Locate the cell with the specified text and output its (X, Y) center coordinate. 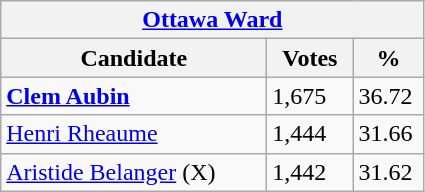
Clem Aubin (134, 96)
1,675 (310, 96)
Henri Rheaume (134, 134)
1,444 (310, 134)
Ottawa Ward (212, 20)
36.72 (388, 96)
% (388, 58)
Votes (310, 58)
Candidate (134, 58)
1,442 (310, 172)
31.62 (388, 172)
31.66 (388, 134)
Aristide Belanger (X) (134, 172)
